Capture the cell that displays the provided text and extract its (x, y) central coordinate. 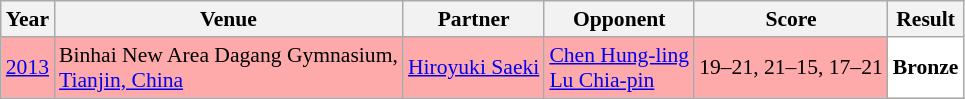
Partner (474, 19)
2013 (28, 68)
Opponent (619, 19)
Score (791, 19)
Binhai New Area Dagang Gymnasium,Tianjin, China (228, 68)
Result (926, 19)
Year (28, 19)
Venue (228, 19)
Hiroyuki Saeki (474, 68)
Chen Hung-ling Lu Chia-pin (619, 68)
19–21, 21–15, 17–21 (791, 68)
Bronze (926, 68)
